Locate the cell with the specified text and output its (x, y) center coordinate. 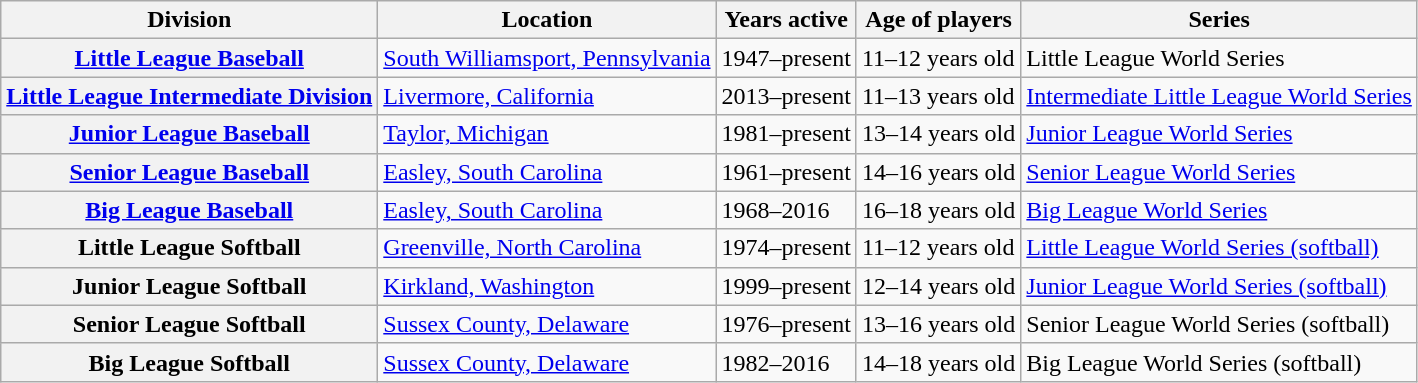
Big League World Series (softball) (1220, 362)
Livermore, California (547, 96)
Big League Softball (190, 362)
Little League World Series (softball) (1220, 248)
South Williamsport, Pennsylvania (547, 58)
Intermediate Little League World Series (1220, 96)
Senior League World Series (1220, 172)
Senior League World Series (softball) (1220, 324)
Kirkland, Washington (547, 286)
1999–present (786, 286)
1968–2016 (786, 210)
Little League Softball (190, 248)
Division (190, 20)
Junior League World Series (1220, 134)
Taylor, Michigan (547, 134)
13–14 years old (938, 134)
13–16 years old (938, 324)
1981–present (786, 134)
Location (547, 20)
Age of players (938, 20)
Senior League Softball (190, 324)
Junior League Baseball (190, 134)
2013–present (786, 96)
Greenville, North Carolina (547, 248)
Senior League Baseball (190, 172)
11–13 years old (938, 96)
1961–present (786, 172)
Little League World Series (1220, 58)
Big League World Series (1220, 210)
Little League Intermediate Division (190, 96)
Big League Baseball (190, 210)
14–16 years old (938, 172)
16–18 years old (938, 210)
14–18 years old (938, 362)
Little League Baseball (190, 58)
Years active (786, 20)
Junior League World Series (softball) (1220, 286)
1982–2016 (786, 362)
1947–present (786, 58)
1976–present (786, 324)
Series (1220, 20)
Junior League Softball (190, 286)
1974–present (786, 248)
12–14 years old (938, 286)
